Detect which cell encompasses the target text, then output its [X, Y] center coordinate. 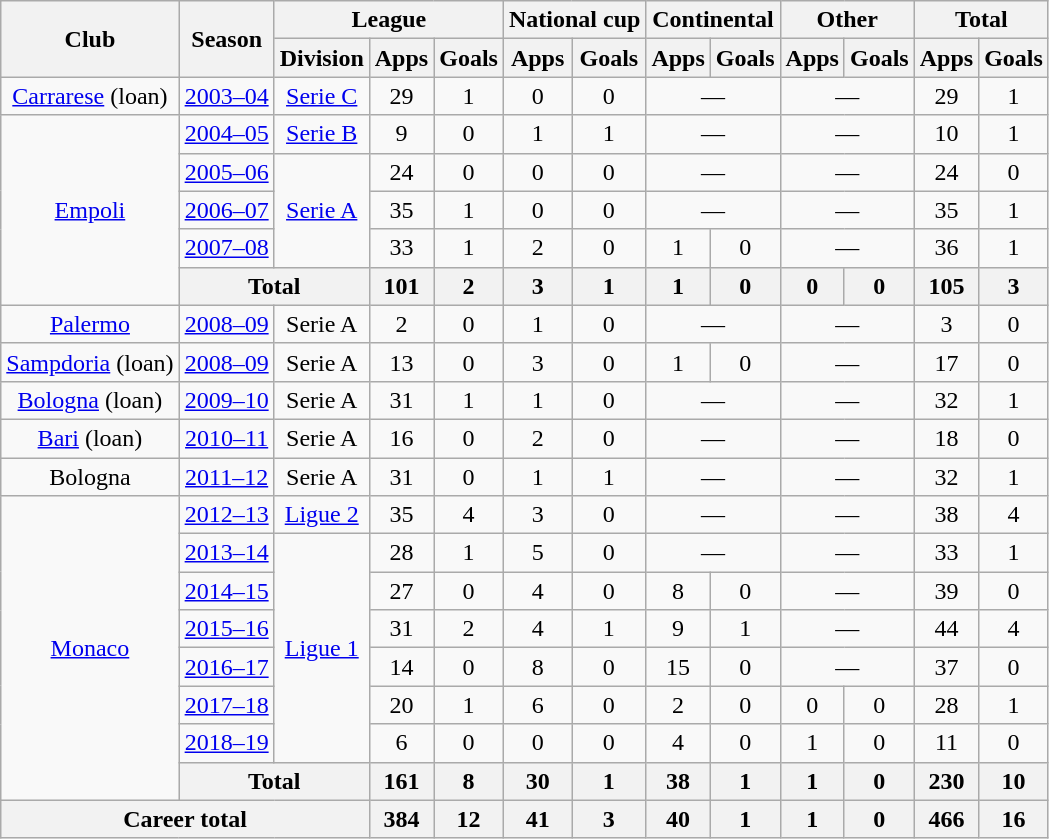
2014–15 [226, 591]
Monaco [90, 648]
2017–18 [226, 705]
2013–14 [226, 553]
105 [946, 286]
Ligue 2 [322, 515]
2003–04 [226, 96]
161 [401, 781]
Bologna [90, 477]
Division [322, 58]
101 [401, 286]
2009–10 [226, 400]
League [388, 20]
2015–16 [226, 629]
15 [678, 667]
12 [469, 819]
44 [946, 629]
Ligue 1 [322, 648]
Season [226, 39]
Palermo [90, 324]
36 [946, 248]
39 [946, 591]
27 [401, 591]
2004–05 [226, 134]
Serie C [322, 96]
Empoli [90, 210]
17 [946, 362]
Carrarese (loan) [90, 96]
30 [537, 781]
2016–17 [226, 667]
230 [946, 781]
5 [537, 553]
2005–06 [226, 172]
Bari (loan) [90, 438]
2007–08 [226, 248]
384 [401, 819]
2011–12 [226, 477]
Sampdoria (loan) [90, 362]
2012–13 [226, 515]
Continental [713, 20]
41 [537, 819]
Other [847, 20]
11 [946, 743]
Bologna (loan) [90, 400]
18 [946, 438]
40 [678, 819]
14 [401, 667]
2006–07 [226, 210]
Serie B [322, 134]
Club [90, 39]
466 [946, 819]
Career total [186, 819]
National cup [574, 20]
37 [946, 667]
13 [401, 362]
20 [401, 705]
2018–19 [226, 743]
2010–11 [226, 438]
